Return [x, y] of the center of cell containing provided text 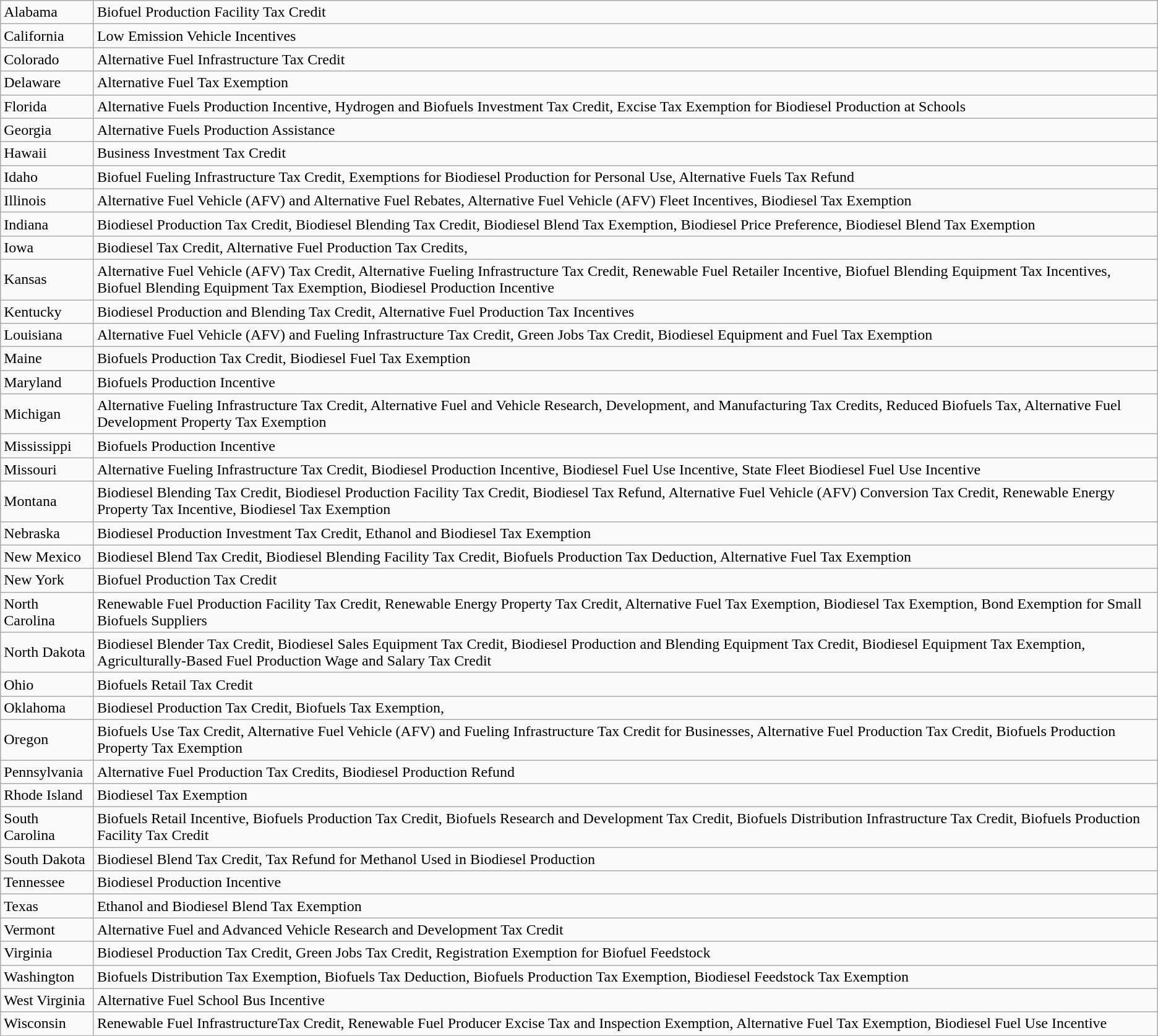
Ohio [47, 684]
Alternative Fuel Infrastructure Tax Credit [625, 59]
Alternative Fueling Infrastructure Tax Credit, Biodiesel Production Incentive, Biodiesel Fuel Use Incentive, State Fleet Biodiesel Fuel Use Incentive [625, 469]
Alternative Fuel Vehicle (AFV) and Alternative Fuel Rebates, Alternative Fuel Vehicle (AFV) Fleet Incentives, Biodiesel Tax Exemption [625, 200]
Iowa [47, 247]
Nebraska [47, 533]
Biodiesel Production Incentive [625, 883]
Biodiesel Production Tax Credit, Biofuels Tax Exemption, [625, 708]
Biofuels Retail Tax Credit [625, 684]
Texas [47, 906]
Alternative Fuels Production Incentive, Hydrogen and Biofuels Investment Tax Credit, Excise Tax Exemption for Biodiesel Production at Schools [625, 106]
Pennsylvania [47, 771]
Oregon [47, 740]
Georgia [47, 130]
Alternative Fuel School Bus Incentive [625, 1000]
Business Investment Tax Credit [625, 153]
Delaware [47, 83]
Biodiesel Production Investment Tax Credit, Ethanol and Biodiesel Tax Exemption [625, 533]
Biofuels Production Tax Credit, Biodiesel Fuel Tax Exemption [625, 359]
Maine [47, 359]
Biofuel Fueling Infrastructure Tax Credit, Exemptions for Biodiesel Production for Personal Use, Alternative Fuels Tax Refund [625, 177]
Alternative Fuel Production Tax Credits, Biodiesel Production Refund [625, 771]
Vermont [47, 930]
Virginia [47, 953]
Biodiesel Tax Exemption [625, 795]
North Carolina [47, 612]
Biodiesel Production Tax Credit, Green Jobs Tax Credit, Registration Exemption for Biofuel Feedstock [625, 953]
New York [47, 580]
Maryland [47, 382]
Rhode Island [47, 795]
Tennessee [47, 883]
Mississippi [47, 446]
Biofuel Production Tax Credit [625, 580]
South Dakota [47, 859]
North Dakota [47, 652]
Hawaii [47, 153]
Washington [47, 977]
Biodiesel Tax Credit, Alternative Fuel Production Tax Credits, [625, 247]
Alternative Fuel Vehicle (AFV) and Fueling Infrastructure Tax Credit, Green Jobs Tax Credit, Biodiesel Equipment and Fuel Tax Exemption [625, 335]
Florida [47, 106]
Illinois [47, 200]
Low Emission Vehicle Incentives [625, 36]
Louisiana [47, 335]
Biofuel Production Facility Tax Credit [625, 12]
Colorado [47, 59]
Oklahoma [47, 708]
Alternative Fuels Production Assistance [625, 130]
Alabama [47, 12]
Alternative Fuel and Advanced Vehicle Research and Development Tax Credit [625, 930]
Biodiesel Production and Blending Tax Credit, Alternative Fuel Production Tax Incentives [625, 311]
South Carolina [47, 828]
Missouri [47, 469]
Kansas [47, 280]
Michigan [47, 414]
Wisconsin [47, 1024]
Biofuels Distribution Tax Exemption, Biofuels Tax Deduction, Biofuels Production Tax Exemption, Biodiesel Feedstock Tax Exemption [625, 977]
California [47, 36]
New Mexico [47, 557]
Indiana [47, 224]
Biodiesel Blend Tax Credit, Biodiesel Blending Facility Tax Credit, Biofuels Production Tax Deduction, Alternative Fuel Tax Exemption [625, 557]
Alternative Fuel Tax Exemption [625, 83]
Biodiesel Blend Tax Credit, Tax Refund for Methanol Used in Biodiesel Production [625, 859]
West Virginia [47, 1000]
Kentucky [47, 311]
Montana [47, 501]
Ethanol and Biodiesel Blend Tax Exemption [625, 906]
Idaho [47, 177]
